Pinpoint the cell where the given text exists, returning its (X, Y) midpoint coordinate. 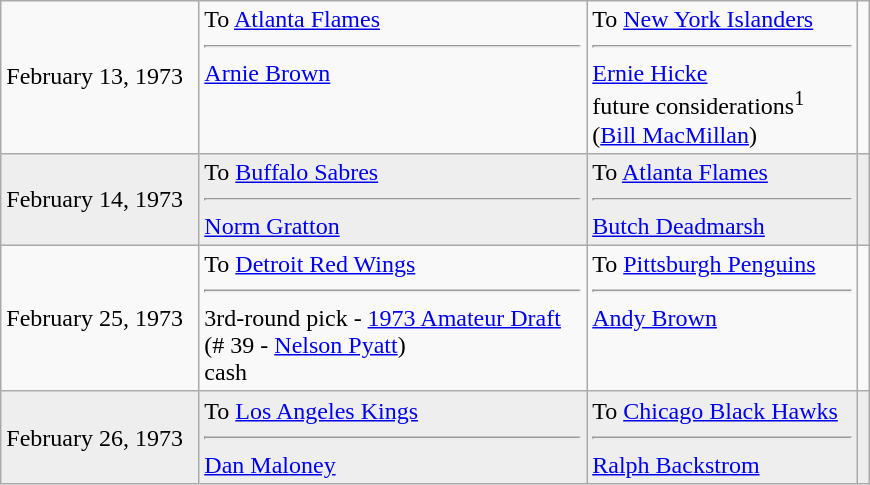
To Pittsburgh PenguinsAndy Brown (722, 318)
To Atlanta FlamesArnie Brown (393, 78)
February 13, 1973 (100, 78)
To Atlanta FlamesButch Deadmarsh (722, 199)
February 14, 1973 (100, 199)
February 25, 1973 (100, 318)
To Detroit Red Wings3rd-round pick - 1973 Amateur Draft(# 39 - Nelson Pyatt)cash (393, 318)
To Buffalo SabresNorm Gratton (393, 199)
To New York IslandersErnie Hickefuture considerations1(Bill MacMillan) (722, 78)
February 26, 1973 (100, 437)
To Los Angeles KingsDan Maloney (393, 437)
To Chicago Black HawksRalph Backstrom (722, 437)
